Find where the given text appears and provide that cell's center as [X, Y] coordinate. 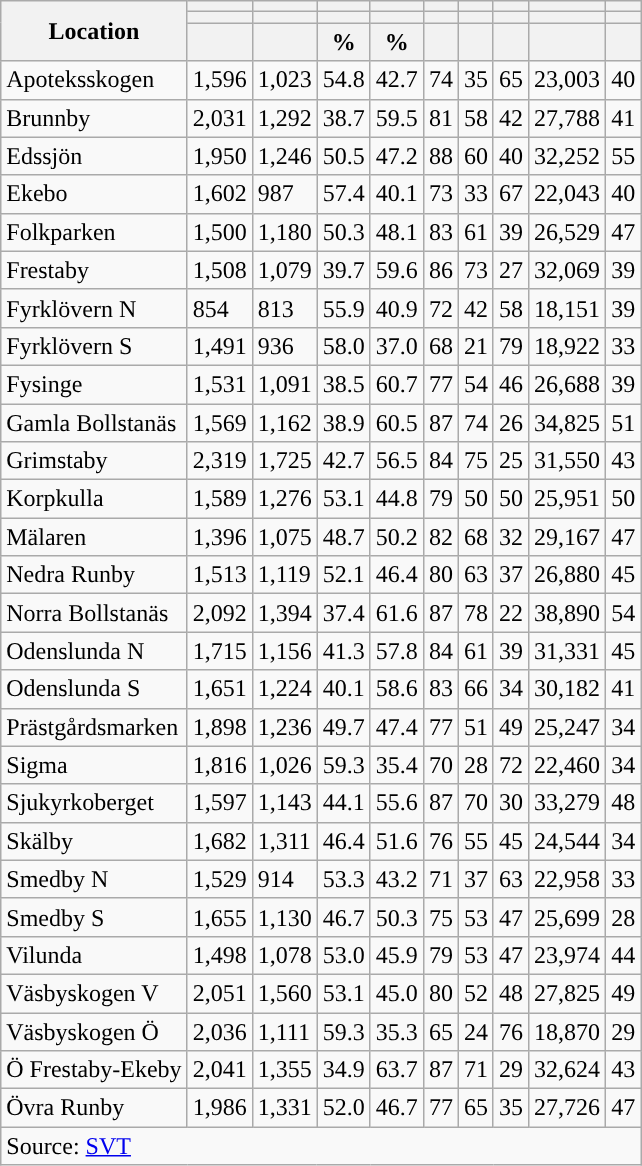
35.3 [396, 1031]
32 [510, 537]
Smedby S [94, 917]
24 [476, 1031]
1,078 [284, 955]
26,688 [568, 384]
1,111 [284, 1031]
22,958 [568, 879]
27,788 [568, 118]
32,069 [568, 270]
60.7 [396, 384]
1,816 [220, 765]
1,180 [284, 232]
35.4 [396, 765]
45.0 [396, 993]
Sigma [94, 765]
25,699 [568, 917]
26,880 [568, 575]
Smedby N [94, 879]
1,715 [220, 651]
1,655 [220, 917]
38.7 [344, 118]
52.1 [344, 575]
1,331 [284, 1108]
Ekebo [94, 194]
1,143 [284, 803]
Grimstaby [94, 461]
34.9 [344, 1070]
24,544 [568, 841]
Odenslunda N [94, 651]
Ö Frestaby-Ekeby [94, 1070]
Gamla Bollstanäs [94, 423]
52.0 [344, 1108]
1,651 [220, 689]
57.8 [396, 651]
57.4 [344, 194]
32,252 [568, 156]
Vilunda [94, 955]
Fysinge [94, 384]
Frestaby [94, 270]
1,898 [220, 727]
49.7 [344, 727]
1,508 [220, 270]
31,331 [568, 651]
33,279 [568, 803]
Source: SVT [321, 1146]
82 [440, 537]
23,974 [568, 955]
2,319 [220, 461]
43.2 [396, 879]
854 [220, 308]
1,156 [284, 651]
81 [440, 118]
54.8 [344, 80]
18,151 [568, 308]
Odenslunda S [94, 689]
32,624 [568, 1070]
1,513 [220, 575]
1,596 [220, 80]
63.7 [396, 1070]
55.9 [344, 308]
26,529 [568, 232]
1,589 [220, 499]
1,602 [220, 194]
813 [284, 308]
45.9 [396, 955]
30 [510, 803]
60.5 [396, 423]
914 [284, 879]
1,597 [220, 803]
47.4 [396, 727]
Korpkulla [94, 499]
66 [476, 689]
78 [476, 613]
61.6 [396, 613]
1,292 [284, 118]
1,026 [284, 765]
30,182 [568, 689]
2,031 [220, 118]
Folkparken [94, 232]
Apoteksskogen [94, 80]
40.9 [396, 308]
1,560 [284, 993]
1,569 [220, 423]
21 [476, 346]
27,726 [568, 1108]
1,079 [284, 270]
50.2 [396, 537]
1,498 [220, 955]
1,162 [284, 423]
1,396 [220, 537]
41.3 [344, 651]
25,247 [568, 727]
22,043 [568, 194]
55.6 [396, 803]
56.5 [396, 461]
1,276 [284, 499]
Övra Runby [94, 1108]
1,950 [220, 156]
2,051 [220, 993]
23,003 [568, 80]
50.5 [344, 156]
37.0 [396, 346]
Skälby [94, 841]
26 [510, 423]
53.3 [344, 879]
47.2 [396, 156]
58.0 [344, 346]
1,500 [220, 232]
1,311 [284, 841]
48.1 [396, 232]
1,236 [284, 727]
46 [510, 384]
59.6 [396, 270]
44.1 [344, 803]
44 [624, 955]
44.8 [396, 499]
18,922 [568, 346]
37.4 [344, 613]
52 [476, 993]
Edssjön [94, 156]
2,092 [220, 613]
53.0 [344, 955]
Nedra Runby [94, 575]
1,091 [284, 384]
39.7 [344, 270]
27,825 [568, 993]
2,041 [220, 1070]
1,355 [284, 1070]
1,986 [220, 1108]
67 [510, 194]
31,550 [568, 461]
27 [510, 270]
25 [510, 461]
22,460 [568, 765]
38,890 [568, 613]
48.7 [344, 537]
29,167 [568, 537]
Fyrklövern N [94, 308]
1,075 [284, 537]
1,224 [284, 689]
51.6 [396, 841]
58.6 [396, 689]
1,725 [284, 461]
1,023 [284, 80]
Väsbyskogen Ö [94, 1031]
60 [476, 156]
1,531 [220, 384]
1,119 [284, 575]
Prästgårdsmarken [94, 727]
59.5 [396, 118]
Fyrklövern S [94, 346]
25,951 [568, 499]
Brunnby [94, 118]
1,529 [220, 879]
2,036 [220, 1031]
Sjukyrkoberget [94, 803]
22 [510, 613]
34,825 [568, 423]
987 [284, 194]
936 [284, 346]
Mälaren [94, 537]
38.5 [344, 384]
86 [440, 270]
1,394 [284, 613]
1,246 [284, 156]
1,491 [220, 346]
18,870 [568, 1031]
1,130 [284, 917]
1,682 [220, 841]
38.9 [344, 423]
88 [440, 156]
Location [94, 31]
Väsbyskogen V [94, 993]
Norra Bollstanäs [94, 613]
